Identify which cell holds the provided text, then report its (X, Y) central coordinate. 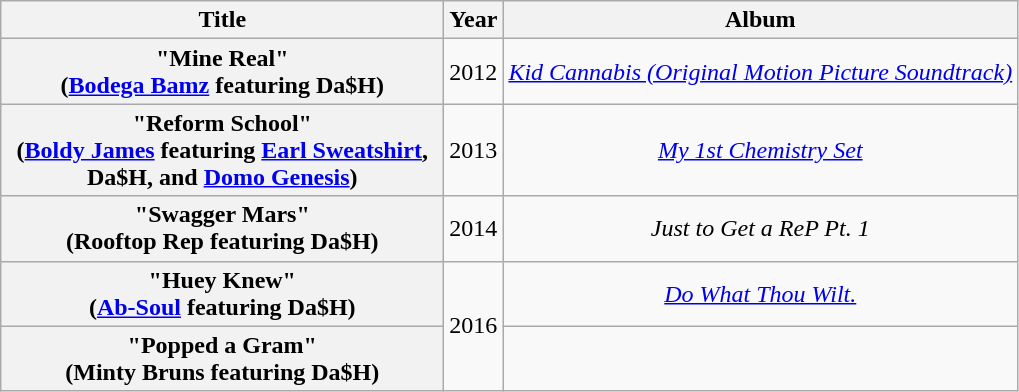
"Mine Real"(Bodega Bamz featuring Da$H) (222, 72)
Year (474, 20)
2014 (474, 228)
Album (760, 20)
Just to Get a ReP Pt. 1 (760, 228)
2013 (474, 150)
2012 (474, 72)
2016 (474, 326)
"Huey Knew"(Ab-Soul featuring Da$H) (222, 294)
Title (222, 20)
"Popped a Gram"(Minty Bruns featuring Da$H) (222, 358)
Kid Cannabis (Original Motion Picture Soundtrack) (760, 72)
"Swagger Mars"(Rooftop Rep featuring Da$H) (222, 228)
"Reform School"(Boldy James featuring Earl Sweatshirt, Da$H, and Domo Genesis) (222, 150)
My 1st Chemistry Set (760, 150)
Do What Thou Wilt. (760, 294)
